Determine the (X, Y) coordinate at the center of the cell enclosing the given text.  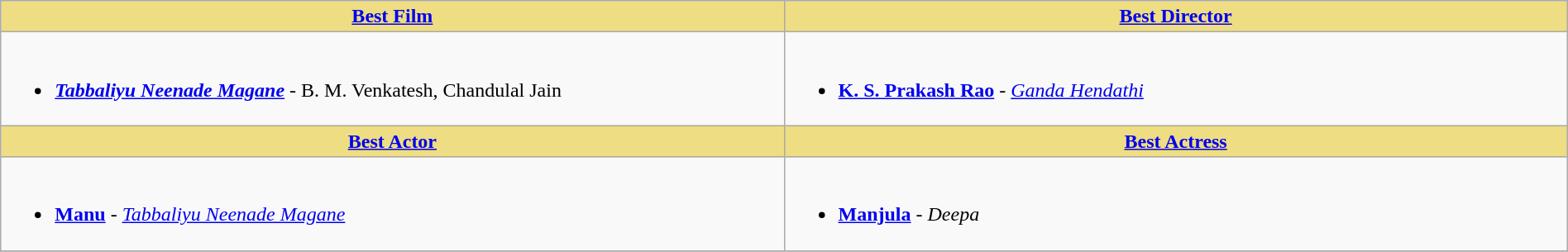
Manjula - Deepa (1176, 203)
Best Actress (1176, 141)
Best Actor (392, 141)
Best Film (392, 17)
K. S. Prakash Rao - Ganda Hendathi (1176, 79)
Best Director (1176, 17)
Tabbaliyu Neenade Magane - B. M. Venkatesh, Chandulal Jain (392, 79)
Manu - Tabbaliyu Neenade Magane (392, 203)
